Locate the cell with the specified text and output its (X, Y) center coordinate. 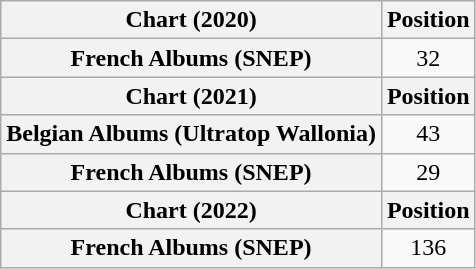
Chart (2020) (192, 20)
29 (428, 172)
43 (428, 134)
32 (428, 58)
Chart (2021) (192, 96)
Belgian Albums (Ultratop Wallonia) (192, 134)
136 (428, 248)
Chart (2022) (192, 210)
